Output the (x, y) coordinate of the center of the cell containing the given text.  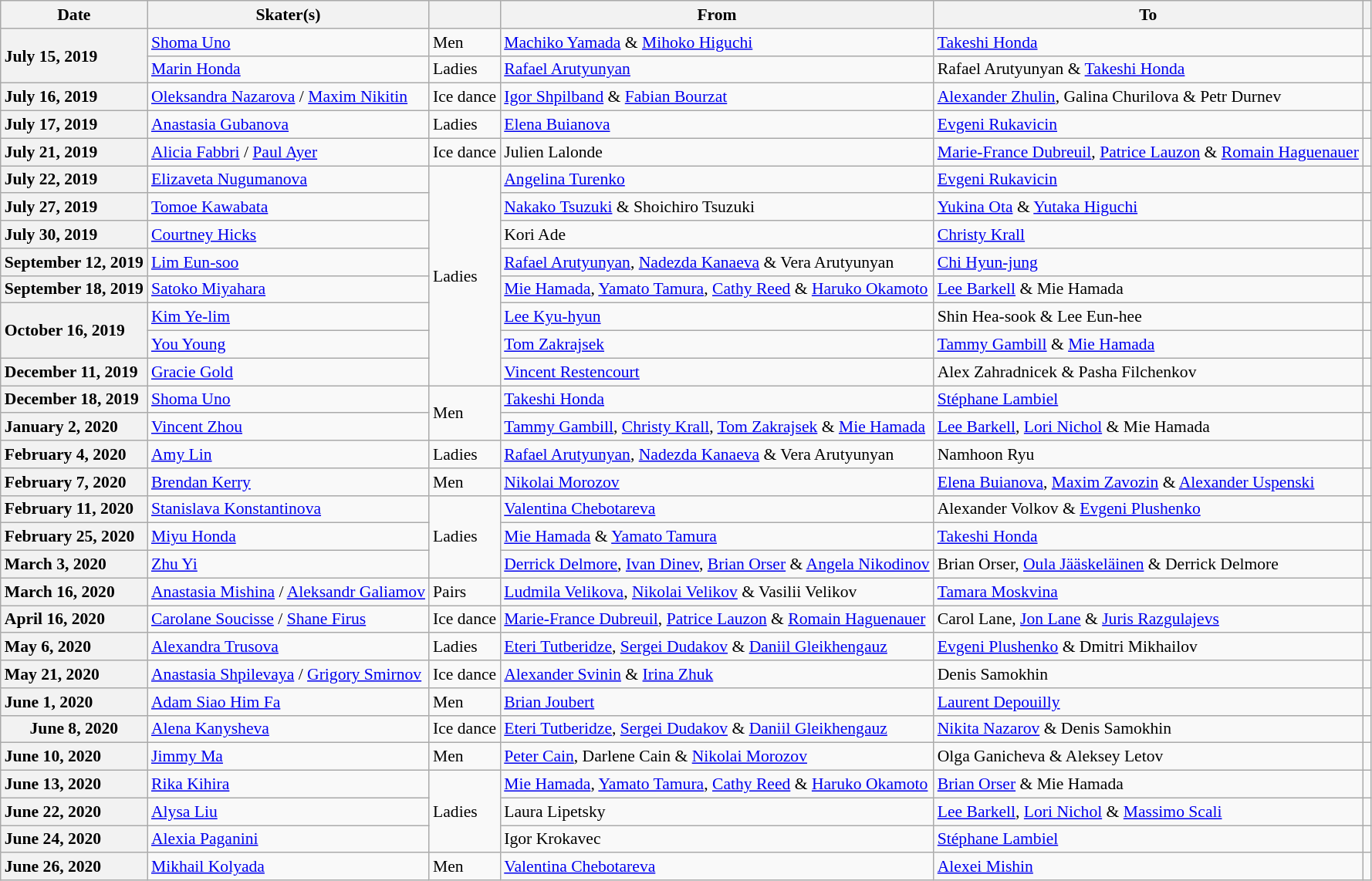
Machiko Yamada & Mihoko Higuchi (716, 42)
June 1, 2020 (74, 702)
Pairs (465, 592)
Derrick Delmore, Ivan Dinev, Brian Orser & Angela Nikodinov (716, 565)
Igor Shpilband & Fabian Bourzat (716, 97)
Alexander Svinin & Irina Zhuk (716, 674)
February 25, 2020 (74, 537)
October 16, 2019 (74, 330)
To (1148, 15)
Alicia Fabbri / Paul Ayer (289, 152)
Alexander Zhulin, Galina Churilova & Petr Durnev (1148, 97)
Lim Eun-soo (289, 262)
Amy Lin (289, 454)
July 16, 2019 (74, 97)
Evgeni Plushenko & Dmitri Mikhailov (1148, 647)
Adam Siao Him Fa (289, 702)
Carolane Soucisse / Shane Firus (289, 619)
Nakako Tsuzuki & Shoichiro Tsuzuki (716, 208)
Laura Lipetsky (716, 812)
Rafael Arutyunyan (716, 69)
Tomoe Kawabata (289, 208)
July 21, 2019 (74, 152)
Zhu Yi (289, 565)
Marin Honda (289, 69)
Alexia Paganini (289, 839)
January 2, 2020 (74, 427)
Elizaveta Nugumanova (289, 180)
Angelina Turenko (716, 180)
Oleksandra Nazarova / Maxim Nikitin (289, 97)
April 16, 2020 (74, 619)
From (716, 15)
Kim Ye-lim (289, 317)
Tamara Moskvina (1148, 592)
Rafael Arutyunyan & Takeshi Honda (1148, 69)
Nikita Nazarov & Denis Samokhin (1148, 729)
Carol Lane, Jon Lane & Juris Razgulajevs (1148, 619)
Lee Kyu-hyun (716, 317)
Stanislava Konstantinova (289, 509)
June 22, 2020 (74, 812)
Alexander Volkov & Evgeni Plushenko (1148, 509)
Ludmila Velikova, Nikolai Velikov & Vasilii Velikov (716, 592)
June 24, 2020 (74, 839)
Brendan Kerry (289, 482)
Tammy Gambill & Mie Hamada (1148, 345)
March 3, 2020 (74, 565)
Lee Barkell, Lori Nichol & Massimo Scali (1148, 812)
June 13, 2020 (74, 785)
Elena Buianova, Maxim Zavozin & Alexander Uspenski (1148, 482)
Olga Ganicheva & Aleksey Letov (1148, 757)
May 21, 2020 (74, 674)
July 30, 2019 (74, 235)
July 27, 2019 (74, 208)
Tom Zakrajsek (716, 345)
February 11, 2020 (74, 509)
June 10, 2020 (74, 757)
July 15, 2019 (74, 56)
Mie Hamada & Yamato Tamura (716, 537)
Lee Barkell & Mie Hamada (1148, 289)
Rika Kihira (289, 785)
Alex Zahradnicek & Pasha Filchenkov (1148, 372)
Brian Orser, Oula Jääskeläinen & Derrick Delmore (1148, 565)
Mikhail Kolyada (289, 867)
September 12, 2019 (74, 262)
December 18, 2019 (74, 400)
June 8, 2020 (74, 729)
Laurent Depouilly (1148, 702)
Vincent Restencourt (716, 372)
Denis Samokhin (1148, 674)
Shin Hea-sook & Lee Eun-hee (1148, 317)
December 11, 2019 (74, 372)
July 22, 2019 (74, 180)
Gracie Gold (289, 372)
Miyu Honda (289, 537)
Igor Krokavec (716, 839)
March 16, 2020 (74, 592)
Skater(s) (289, 15)
Date (74, 15)
Alena Kanysheva (289, 729)
Elena Buianova (716, 125)
September 18, 2019 (74, 289)
Peter Cain, Darlene Cain & Nikolai Morozov (716, 757)
Alexei Mishin (1148, 867)
June 26, 2020 (74, 867)
February 4, 2020 (74, 454)
Courtney Hicks (289, 235)
May 6, 2020 (74, 647)
Anastasia Gubanova (289, 125)
Yukina Ota & Yutaka Higuchi (1148, 208)
Alysa Liu (289, 812)
Brian Orser & Mie Hamada (1148, 785)
Anastasia Shpilevaya / Grigory Smirnov (289, 674)
Anastasia Mishina / Aleksandr Galiamov (289, 592)
February 7, 2020 (74, 482)
Lee Barkell, Lori Nichol & Mie Hamada (1148, 427)
July 17, 2019 (74, 125)
Satoko Miyahara (289, 289)
Alexandra Trusova (289, 647)
Brian Joubert (716, 702)
Jimmy Ma (289, 757)
Namhoon Ryu (1148, 454)
Julien Lalonde (716, 152)
Tammy Gambill, Christy Krall, Tom Zakrajsek & Mie Hamada (716, 427)
Nikolai Morozov (716, 482)
Vincent Zhou (289, 427)
Chi Hyun-jung (1148, 262)
Christy Krall (1148, 235)
You Young (289, 345)
Kori Ade (716, 235)
